Search for the cell housing the specified text and yield its [x, y] center coordinate. 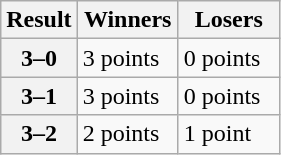
Winners [128, 20]
3–1 [39, 96]
2 points [128, 134]
Losers [228, 20]
1 point [228, 134]
3–2 [39, 134]
Result [39, 20]
3–0 [39, 58]
